Detect which cell encompasses the target text, then output its [X, Y] center coordinate. 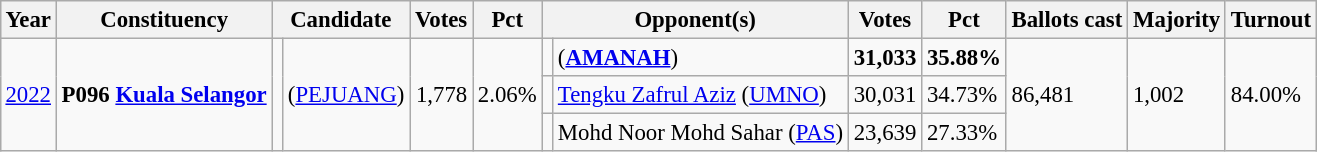
31,033 [884, 57]
Tengku Zafrul Aziz (UMNO) [701, 95]
2022 [28, 94]
30,031 [884, 95]
35.88% [964, 57]
(PEJUANG) [346, 94]
1,778 [442, 94]
34.73% [964, 95]
1,002 [1177, 94]
P096 Kuala Selangor [164, 94]
Constituency [164, 20]
27.33% [964, 133]
Mohd Noor Mohd Sahar (PAS) [701, 133]
84.00% [1270, 94]
Opponent(s) [695, 20]
(AMANAH) [701, 57]
Ballots cast [1066, 20]
2.06% [508, 94]
86,481 [1066, 94]
Turnout [1270, 20]
Candidate [341, 20]
Year [28, 20]
Majority [1177, 20]
23,639 [884, 133]
